Scan for the cell matching the given text and deliver its [x, y] coordinate at center. 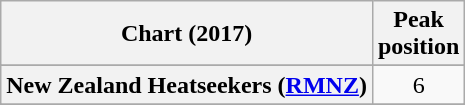
6 [418, 85]
New Zealand Heatseekers (RMNZ) [187, 85]
Peak position [418, 34]
Chart (2017) [187, 34]
